Output the [X, Y] coordinate of the center of the cell containing the given text.  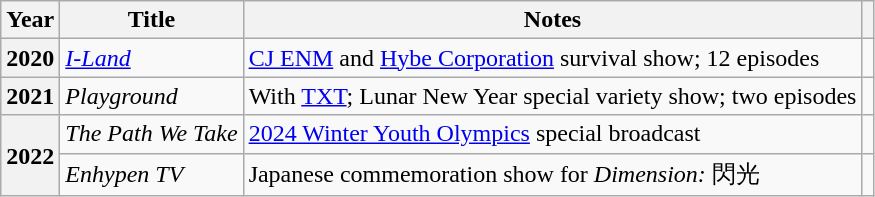
Japanese commemoration show for Dimension: 閃光 [552, 174]
Notes [552, 20]
CJ ENM and Hybe Corporation survival show; 12 episodes [552, 58]
With TXT; Lunar New Year special variety show; two episodes [552, 96]
2024 Winter Youth Olympics special broadcast [552, 134]
2022 [30, 156]
The Path We Take [152, 134]
I-Land [152, 58]
Playground [152, 96]
Enhypen TV [152, 174]
2021 [30, 96]
2020 [30, 58]
Year [30, 20]
Title [152, 20]
